Identify which cell holds the provided text, then report its [X, Y] central coordinate. 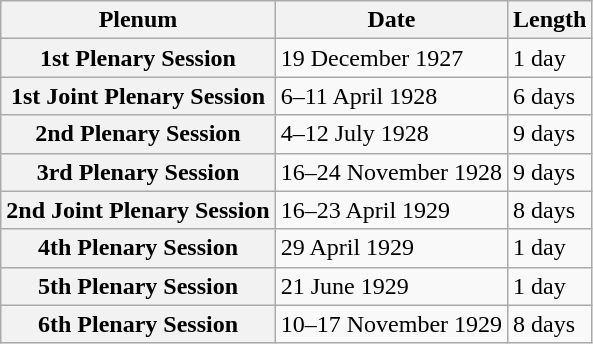
4th Plenary Session [138, 248]
5th Plenary Session [138, 286]
16–24 November 1928 [391, 172]
1st Joint Plenary Session [138, 96]
21 June 1929 [391, 286]
16–23 April 1929 [391, 210]
6th Plenary Session [138, 324]
6 days [550, 96]
2nd Joint Plenary Session [138, 210]
2nd Plenary Session [138, 134]
6–11 April 1928 [391, 96]
Plenum [138, 20]
19 December 1927 [391, 58]
Length [550, 20]
3rd Plenary Session [138, 172]
4–12 July 1928 [391, 134]
29 April 1929 [391, 248]
10–17 November 1929 [391, 324]
1st Plenary Session [138, 58]
Date [391, 20]
